Locate the cell with the specified text and output its (x, y) center coordinate. 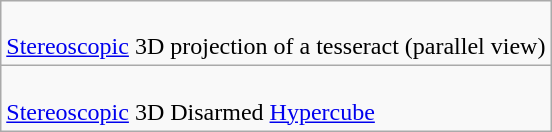
Stereoscopic 3D Disarmed Hypercube (276, 98)
Stereoscopic 3D projection of a tesseract (parallel view) (276, 34)
